Scan for the cell matching the given text and deliver its (x, y) coordinate at center. 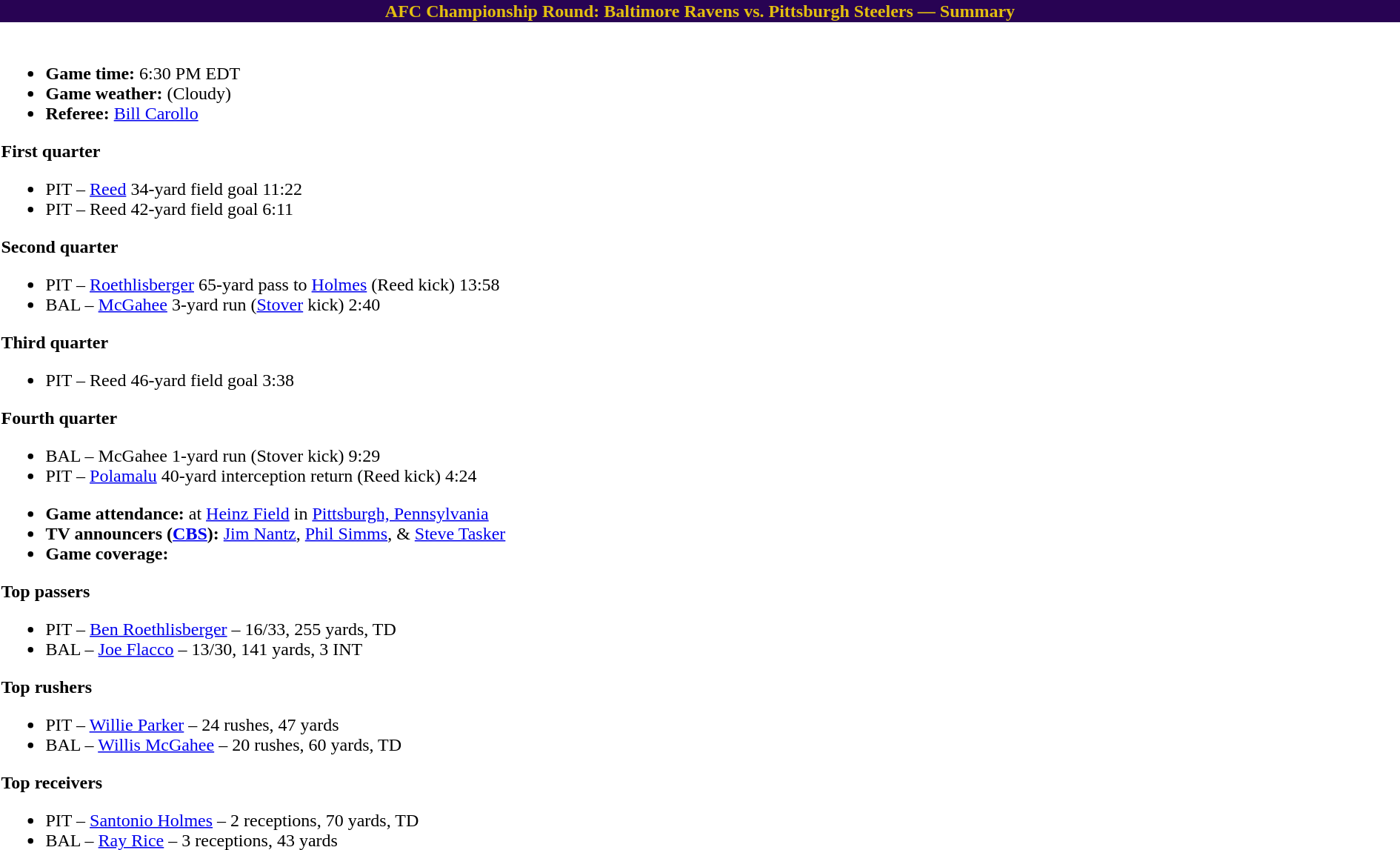
AFC Championship Round: Baltimore Ravens vs. Pittsburgh Steelers — Summary (700, 11)
